Locate the cell with the specified text and output its [x, y] center coordinate. 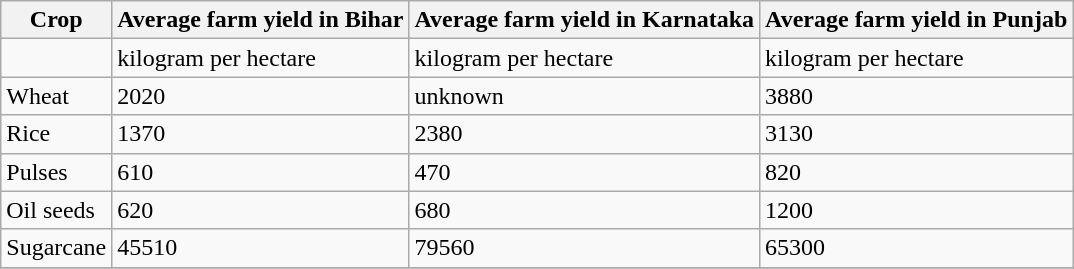
Rice [56, 134]
2020 [260, 96]
2380 [584, 134]
Average farm yield in Karnataka [584, 20]
45510 [260, 248]
820 [916, 172]
Oil seeds [56, 210]
1370 [260, 134]
79560 [584, 248]
620 [260, 210]
Sugarcane [56, 248]
Average farm yield in Punjab [916, 20]
1200 [916, 210]
Pulses [56, 172]
Wheat [56, 96]
470 [584, 172]
65300 [916, 248]
Crop [56, 20]
3880 [916, 96]
3130 [916, 134]
610 [260, 172]
680 [584, 210]
Average farm yield in Bihar [260, 20]
unknown [584, 96]
